Find where the given text appears and provide that cell's center as [X, Y] coordinate. 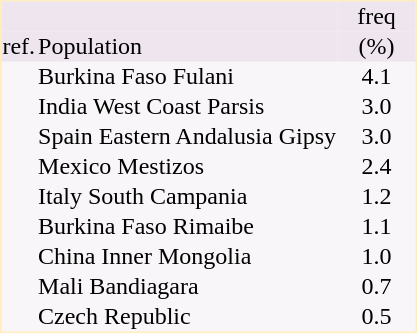
1.0 [377, 257]
China Inner Mongolia [188, 257]
Spain Eastern Andalusia Gipsy [188, 137]
Burkina Faso Fulani [188, 77]
0.7 [377, 287]
4.1 [377, 77]
freq [377, 17]
0.5 [377, 317]
1.1 [377, 227]
Mali Bandiagara [188, 287]
Italy South Campania [188, 197]
(%) [377, 47]
Mexico Mestizos [188, 167]
Burkina Faso Rimaibe [188, 227]
India West Coast Parsis [188, 107]
Population [188, 47]
Czech Republic [188, 317]
2.4 [377, 167]
1.2 [377, 197]
ref. [19, 47]
